Locate the cell with the specified text and output its [x, y] center coordinate. 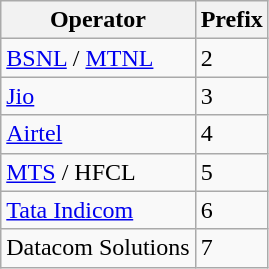
2 [232, 58]
7 [232, 248]
Airtel [98, 134]
Jio [98, 96]
4 [232, 134]
5 [232, 172]
BSNL / MTNL [98, 58]
3 [232, 96]
Datacom Solutions [98, 248]
6 [232, 210]
Prefix [232, 20]
Tata Indicom [98, 210]
MTS / HFCL [98, 172]
Operator [98, 20]
